Return [X, Y] of the center of cell containing provided text 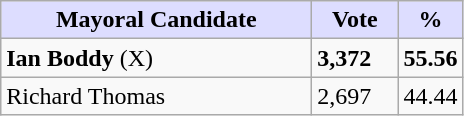
% [430, 20]
Mayoral Candidate [156, 20]
Vote [355, 20]
Richard Thomas [156, 96]
55.56 [430, 58]
44.44 [430, 96]
3,372 [355, 58]
Ian Boddy (X) [156, 58]
2,697 [355, 96]
